Scan for the cell matching the given text and deliver its [X, Y] coordinate at center. 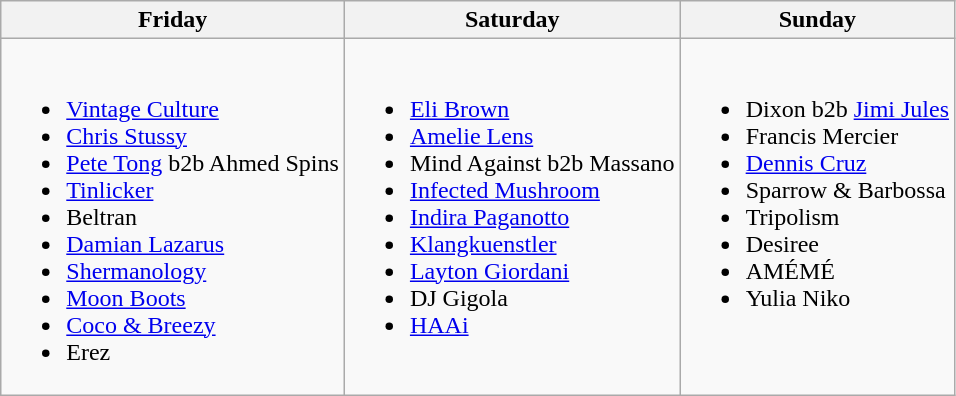
Vintage CultureChris StussyPete Tong b2b Ahmed SpinsTinlickerBeltranDamian LazarusShermanologyMoon BootsCoco & BreezyErez [173, 217]
Friday [173, 20]
Dixon b2b Jimi JulesFrancis MercierDennis CruzSparrow & BarbossaTripolismDesireeAMÉMÉYulia Niko [817, 217]
Eli BrownAmelie LensMind Against b2b MassanoInfected MushroomIndira PaganottoKlangkuenstlerLayton GiordaniDJ GigolaHAAi [512, 217]
Sunday [817, 20]
Saturday [512, 20]
